Return the (x, y) coordinate for the center point of the cell that contains the specified text.  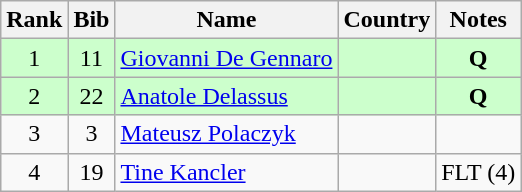
Name (226, 20)
22 (92, 96)
2 (34, 96)
4 (34, 172)
Country (387, 20)
Notes (478, 20)
Giovanni De Gennaro (226, 58)
Tine Kancler (226, 172)
Rank (34, 20)
Bib (92, 20)
1 (34, 58)
FLT (4) (478, 172)
Anatole Delassus (226, 96)
19 (92, 172)
11 (92, 58)
Mateusz Polaczyk (226, 134)
